Find where the given text appears and provide that cell's center as (x, y) coordinate. 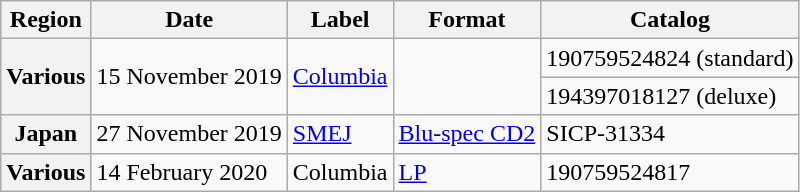
15 November 2019 (189, 77)
194397018127 (deluxe) (670, 96)
LP (467, 172)
Japan (46, 134)
14 February 2020 (189, 172)
SICP-31334 (670, 134)
Format (467, 20)
190759524824 (standard) (670, 58)
Blu-spec CD2 (467, 134)
Catalog (670, 20)
190759524817 (670, 172)
Date (189, 20)
Region (46, 20)
Label (340, 20)
SMEJ (340, 134)
27 November 2019 (189, 134)
